For the text-containing cell, return its midpoint in [x, y] coordinate format. 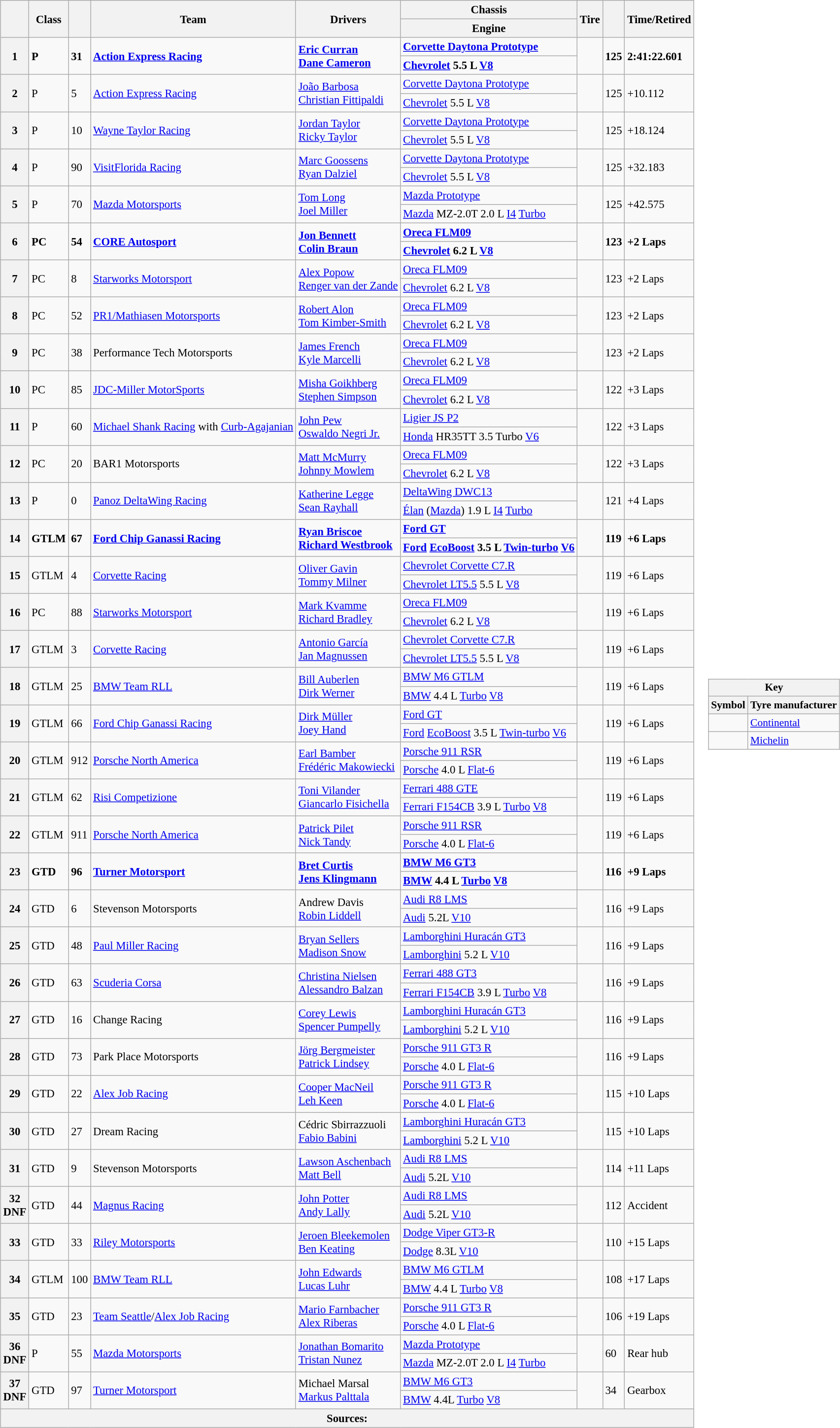
Dodge Viper GT3-R [489, 1233]
Bill Auberlen Dirk Werner [348, 686]
Sources: [347, 1418]
Toni Vilander Giancarlo Fisichella [348, 798]
Matt McMurry Johnny Mowlem [348, 463]
Michelin [794, 740]
Jonathan Bomarito Tristan Nunez [348, 1354]
Continental [794, 723]
912 [80, 760]
+10.112 [659, 93]
Drivers [348, 19]
Panoz DeltaWing Racing [193, 501]
James French Kyle Marcelli [348, 353]
+11 Laps [659, 1168]
+4 Laps [659, 501]
+15 Laps [659, 1242]
Eric Curran Dane Cameron [348, 56]
Scuderia Corsa [193, 983]
114 [614, 1168]
Cooper MacNeil Leh Keen [348, 1093]
Park Place Motorsports [193, 1057]
55 [80, 1354]
+42.575 [659, 204]
2:41:22.601 [659, 56]
Jordan Taylor Ricky Taylor [348, 130]
97 [80, 1390]
Performance Tech Motorsports [193, 353]
Honda HR35TT 3.5 Turbo V6 [489, 436]
Lawson Aschenbach Matt Bell [348, 1168]
2 [15, 93]
+19 Laps [659, 1316]
106 [614, 1316]
35 [15, 1316]
911 [80, 834]
+17 Laps [659, 1279]
Time/Retired [659, 19]
28 [15, 1057]
Engine [489, 29]
66 [80, 724]
108 [614, 1279]
15 [15, 575]
PR1/Mathiasen Motorsports [193, 315]
Robert Alon Tom Kimber-Smith [348, 315]
Corey Lewis Spencer Pumpelly [348, 1019]
14 [15, 538]
38 [80, 353]
1 [15, 56]
90 [80, 168]
Symbol [728, 705]
Ferrari 488 GTE [489, 788]
13 [15, 501]
Earl Bamber Frédéric Makowiecki [348, 760]
70 [80, 204]
VisitFlorida Racing [193, 168]
Antonio García Jan Magnussen [348, 649]
Ligier JS P2 [489, 418]
Michael Shank Racing with Curb-Agajanian [193, 427]
Dream Racing [193, 1131]
17 [15, 649]
Misha Goikhberg Stephen Simpson [348, 389]
48 [80, 945]
John Edwards Lucas Luhr [348, 1279]
Team Seattle/Alex Job Racing [193, 1316]
Élan (Mazda) 1.9 L I4 Turbo [489, 510]
32DNF [15, 1205]
Michael Marsal Markus Palttala [348, 1390]
19 [15, 724]
Accident [659, 1205]
Dirk Müller Joey Hand [348, 724]
Marc Goossens Ryan Dalziel [348, 168]
Tyre manufacturer [794, 705]
Katherine Legge Sean Rayhall [348, 501]
Class [49, 19]
112 [614, 1205]
52 [80, 315]
30 [15, 1131]
Riley Motorsports [193, 1242]
44 [80, 1205]
Bret Curtis Jens Klingmann [348, 871]
CORE Autosport [193, 242]
Change Racing [193, 1019]
Mario Farnbacher Alex Riberas [348, 1316]
Andrew Davis Robin Liddell [348, 909]
Tire [590, 19]
+18.124 [659, 130]
Patrick Pilet Nick Tandy [348, 834]
12 [15, 463]
John Potter Andy Lally [348, 1205]
BAR1 Motorsports [193, 463]
73 [80, 1057]
Alex Popow Renger van der Zande [348, 278]
Risi Competizione [193, 798]
100 [80, 1279]
Gearbox [659, 1390]
Paul Miller Racing [193, 945]
85 [80, 389]
36DNF [15, 1354]
Ryan Briscoe Richard Westbrook [348, 538]
Jörg Bergmeister Patrick Lindsey [348, 1057]
62 [80, 798]
Cédric Sbirrazzuoli Fabio Babini [348, 1131]
88 [80, 612]
11 [15, 427]
24 [15, 909]
0 [80, 501]
Rear hub [659, 1354]
121 [614, 501]
29 [15, 1093]
Magnus Racing [193, 1205]
Key [774, 688]
Christina Nielsen Alessandro Balzan [348, 983]
Ferrari 488 GT3 [489, 974]
BMW 4.4L Turbo V8 [489, 1400]
67 [80, 538]
John Pew Oswaldo Negri Jr. [348, 427]
18 [15, 686]
26 [15, 983]
Dodge 8.3L V10 [489, 1252]
7 [15, 278]
110 [614, 1242]
Mark Kvamme Richard Bradley [348, 612]
63 [80, 983]
37DNF [15, 1390]
+32.183 [659, 168]
96 [80, 871]
JDC-Miller MotorSports [193, 389]
Chassis [489, 10]
54 [80, 242]
João Barbosa Christian Fittipaldi [348, 93]
Jeroen Bleekemolen Ben Keating [348, 1242]
Team [193, 19]
Wayne Taylor Racing [193, 130]
Oliver Gavin Tommy Milner [348, 575]
Tom Long Joel Miller [348, 204]
21 [15, 798]
Alex Job Racing [193, 1093]
Jon Bennett Colin Braun [348, 242]
DeltaWing DWC13 [489, 491]
Bryan Sellers Madison Snow [348, 945]
